From the cell containing the given text, extract its center point as [x, y] coordinate. 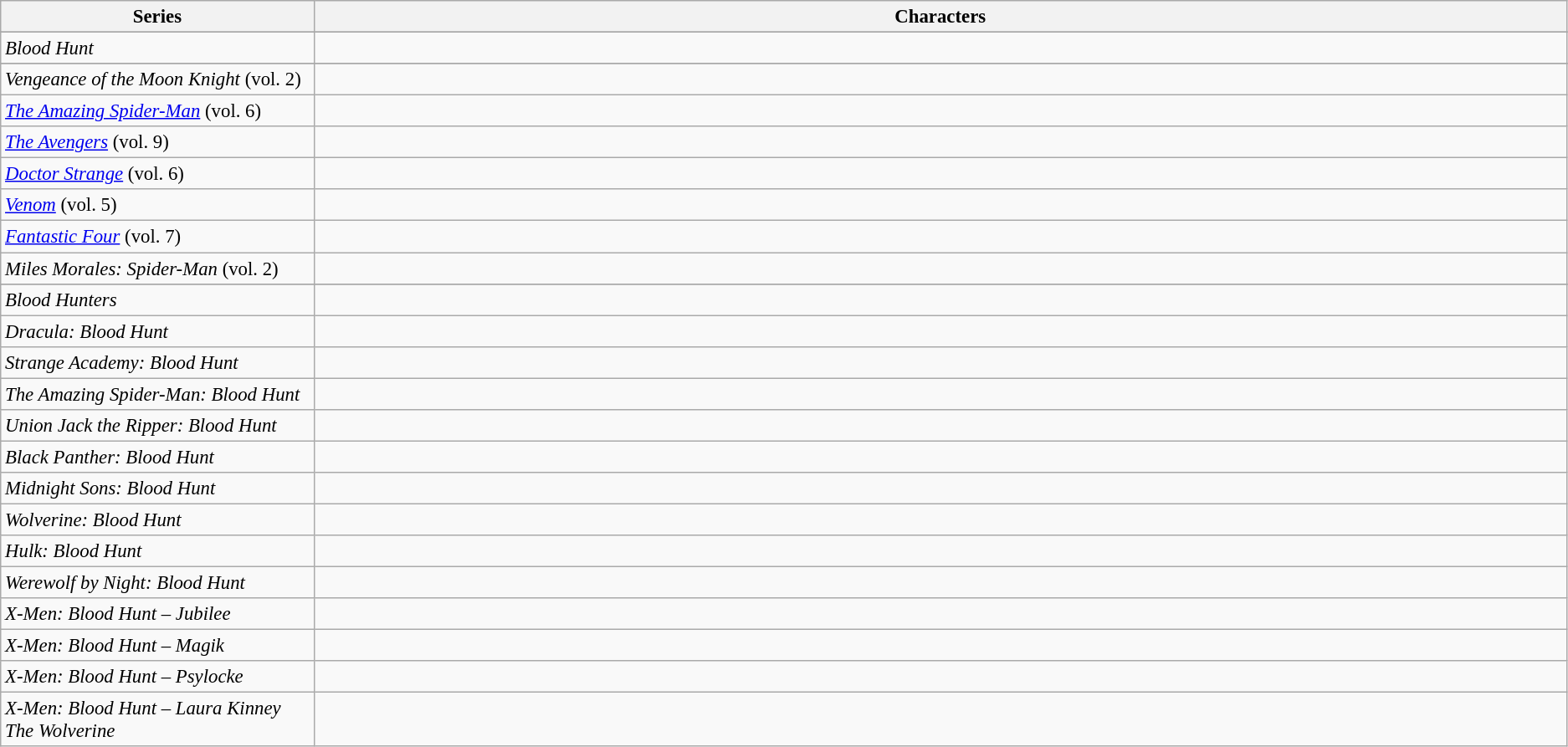
Hulk: Blood Hunt [157, 551]
Fantastic Four (vol. 7) [157, 237]
Strange Academy: Blood Hunt [157, 362]
Blood Hunters [157, 299]
Werewolf by Night: Blood Hunt [157, 583]
Venom (vol. 5) [157, 205]
Blood Hunt [157, 49]
Midnight Sons: Blood Hunt [157, 489]
Characters [940, 17]
X-Men: Blood Hunt – Laura Kinney The Wolverine [157, 719]
Series [157, 17]
The Amazing Spider-Man (vol. 6) [157, 111]
Union Jack the Ripper: Blood Hunt [157, 426]
The Avengers (vol. 9) [157, 142]
Vengeance of the Moon Knight (vol. 2) [157, 79]
X-Men: Blood Hunt – Magik [157, 646]
Miles Morales: Spider-Man (vol. 2) [157, 269]
Dracula: Blood Hunt [157, 331]
Doctor Strange (vol. 6) [157, 174]
X-Men: Blood Hunt – Psylocke [157, 677]
The Amazing Spider-Man: Blood Hunt [157, 394]
Black Panther: Blood Hunt [157, 457]
Wolverine: Blood Hunt [157, 519]
X-Men: Blood Hunt – Jubilee [157, 614]
